Output the [X, Y] coordinate of the center of the cell containing the given text.  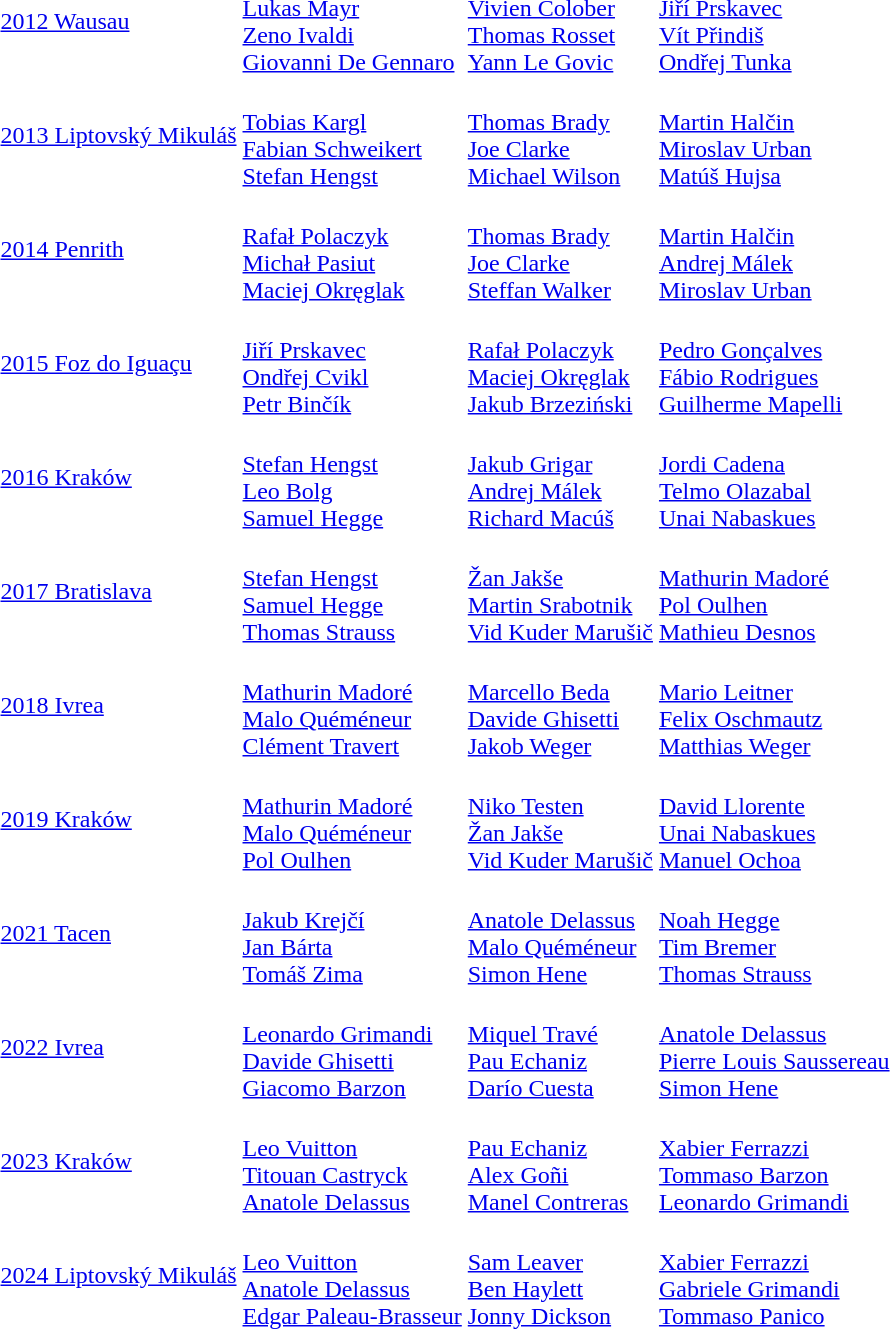
Marcello BedaDavide GhisettiJakob Weger [560, 706]
Jakub GrigarAndrej MálekRichard Macúš [560, 478]
Stefan HengstLeo BolgSamuel Hegge [352, 478]
Mathurin MadoréMalo QuéméneurClément Travert [352, 706]
Thomas BradyJoe ClarkeMichael Wilson [560, 136]
Rafał PolaczykMaciej OkręglakJakub Brzeziński [560, 364]
Anatole DelassusMalo QuéméneurSimon Hene [560, 934]
Rafał PolaczykMichał PasiutMaciej Okręglak [352, 250]
Mathurin MadoréMalo QuéméneurPol Oulhen [352, 820]
Jakub KrejčíJan BártaTomáš Zima [352, 934]
Leonardo GrimandiDavide GhisettiGiacomo Barzon [352, 1048]
Thomas BradyJoe ClarkeSteffan Walker [560, 250]
Pau EchanizAlex GoñiManel Contreras [560, 1162]
Jiří PrskavecOndřej CviklPetr Binčík [352, 364]
Niko TestenŽan JakšeVid Kuder Marušič [560, 820]
Tobias KarglFabian SchweikertStefan Hengst [352, 136]
Miquel TravéPau EchanizDarío Cuesta [560, 1048]
Žan JakšeMartin SrabotnikVid Kuder Marušič [560, 592]
Stefan HengstSamuel HeggeThomas Strauss [352, 592]
Leo VuittonTitouan CastryckAnatole Delassus [352, 1162]
